Identify which cell holds the provided text, then report its [X, Y] central coordinate. 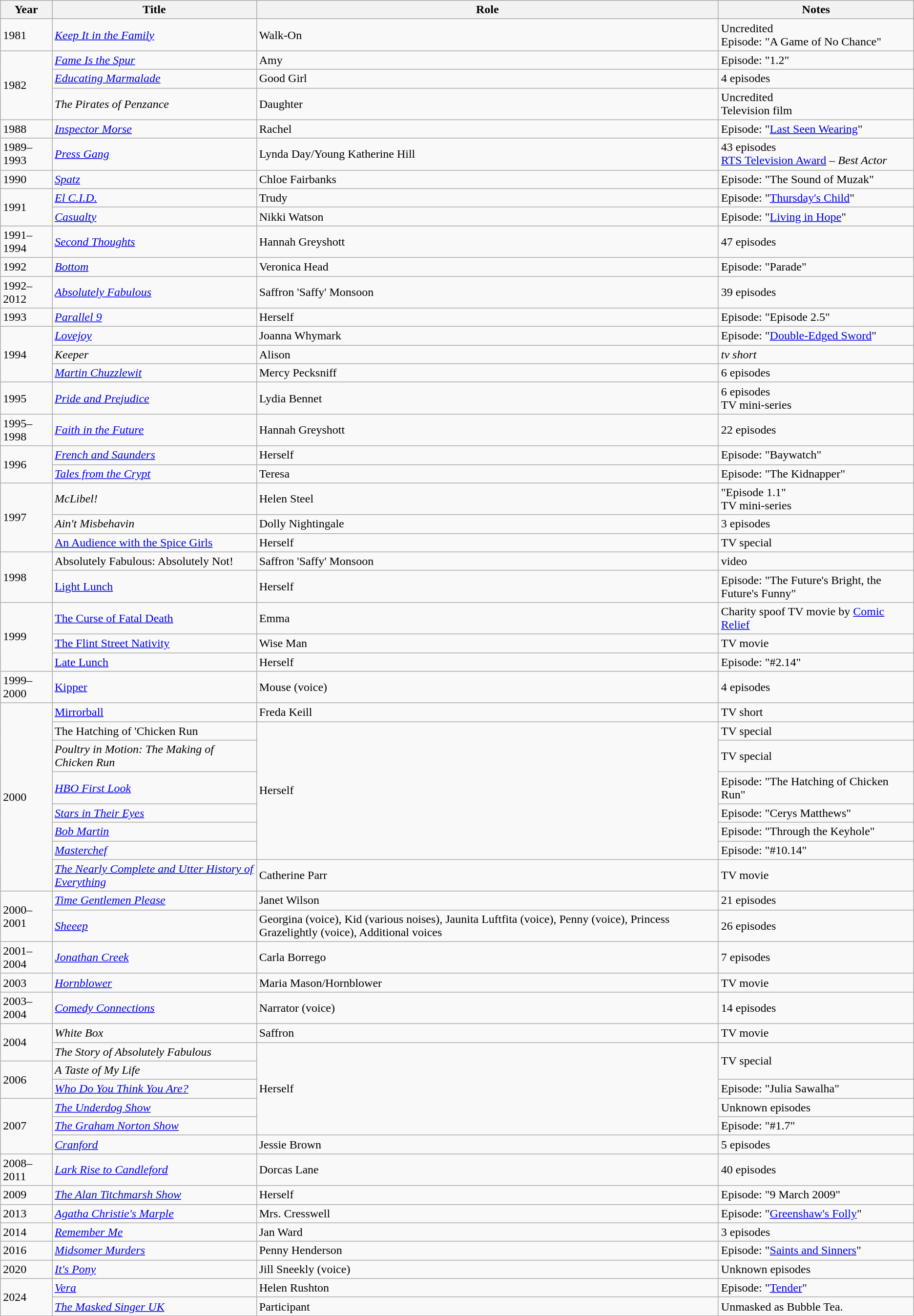
2000–2001 [26, 916]
Mouse (voice) [487, 688]
Mrs. Cresswell [487, 1213]
43 episodes RTS Television Award – Best Actor [816, 154]
HBO First Look [154, 788]
Joanna Whymark [487, 336]
Charity spoof TV movie by Comic Relief [816, 618]
1992–2012 [26, 292]
Episode: "Double-Edged Sword" [816, 336]
Vera [154, 1288]
Spatz [154, 179]
Notes [816, 10]
2006 [26, 1080]
Jan Ward [487, 1232]
An Audience with the Spice Girls [154, 543]
Episode: "Episode 2.5" [816, 317]
Maria Mason/Hornblower [487, 982]
1990 [26, 179]
Lynda Day/Young Katherine Hill [487, 154]
Good Girl [487, 79]
Who Do You Think You Are? [154, 1089]
Episode: "Parade" [816, 267]
Episode: "Through the Keyhole" [816, 832]
26 episodes [816, 926]
The Graham Norton Show [154, 1126]
2013 [26, 1213]
Agatha Christie's Marple [154, 1213]
Rachel [487, 129]
Midsomer Murders [154, 1251]
Episode: "Thursday's Child" [816, 198]
Episode: "#1.7" [816, 1126]
The Alan Titchmarsh Show [154, 1195]
Walk-On [487, 35]
video [816, 561]
14 episodes [816, 1008]
Episode: "#2.14" [816, 662]
1988 [26, 129]
5 episodes [816, 1145]
Absolutely Fabulous [154, 292]
Nikki Watson [487, 216]
UncreditedTelevision film [816, 104]
1996 [26, 464]
Trudy [487, 198]
Title [154, 10]
Dorcas Lane [487, 1170]
Press Gang [154, 154]
1991 [26, 207]
Chloe Fairbanks [487, 179]
UncreditedEpisode: "A Game of No Chance" [816, 35]
Episode: "Last Seen Wearing" [816, 129]
6 episodesTV mini-series [816, 398]
Martin Chuzzlewit [154, 373]
2003 [26, 982]
A Taste of My Life [154, 1070]
Helen Steel [487, 499]
Episode: "Living in Hope" [816, 216]
2000 [26, 797]
Participant [487, 1306]
2003–2004 [26, 1008]
Veronica Head [487, 267]
1989–1993 [26, 154]
1999 [26, 637]
Penny Henderson [487, 1251]
The Hatching of 'Chicken Run [154, 731]
Fame Is the Spur [154, 60]
Cranford [154, 1145]
Episode: "The Hatching of Chicken Run" [816, 788]
Keep It in the Family [154, 35]
Freda Keill [487, 712]
2020 [26, 1269]
McLibel! [154, 499]
Light Lunch [154, 586]
1995 [26, 398]
Episode: "#10.14" [816, 850]
The Flint Street Nativity [154, 643]
Episode: "1.2" [816, 60]
Tales from the Crypt [154, 474]
The Masked Singer UK [154, 1306]
Faith in the Future [154, 430]
Unmasked as Bubble Tea. [816, 1306]
Keeper [154, 355]
2024 [26, 1297]
Amy [487, 60]
21 episodes [816, 900]
Bottom [154, 267]
Teresa [487, 474]
6 episodes [816, 373]
Inspector Morse [154, 129]
1981 [26, 35]
Lydia Bennet [487, 398]
The Nearly Complete and Utter History of Everything [154, 875]
Pride and Prejudice [154, 398]
40 episodes [816, 1170]
1991–1994 [26, 241]
The Pirates of Penzance [154, 104]
Episode: "Cerys Matthews" [816, 813]
2004 [26, 1042]
Dolly Nightingale [487, 524]
Absolutely Fabulous: Absolutely Not! [154, 561]
Helen Rushton [487, 1288]
The Curse of Fatal Death [154, 618]
39 episodes [816, 292]
Ain't Misbehavin [154, 524]
Emma [487, 618]
Narrator (voice) [487, 1008]
Sheeep [154, 926]
Lovejoy [154, 336]
Lark Rise to Candleford [154, 1170]
Mercy Pecksniff [487, 373]
It's Pony [154, 1269]
Daughter [487, 104]
Second Thoughts [154, 241]
Wise Man [487, 643]
1982 [26, 85]
Role [487, 10]
Episode: "Baywatch" [816, 455]
Stars in Their Eyes [154, 813]
Year [26, 10]
22 episodes [816, 430]
2008–2011 [26, 1170]
Georgina (voice), Kid (various noises), Jaunita Luftfita (voice), Penny (voice), Princess Grazelightly (voice), Additional voices [487, 926]
Episode: "Tender" [816, 1288]
47 episodes [816, 241]
Late Lunch [154, 662]
Episode: "Saints and Sinners" [816, 1251]
2016 [26, 1251]
tv short [816, 355]
Episode: "Julia Sawalha" [816, 1089]
Kipper [154, 688]
1993 [26, 317]
1995–1998 [26, 430]
Bob Martin [154, 832]
"Episode 1.1"TV mini-series [816, 499]
French and Saunders [154, 455]
The Underdog Show [154, 1107]
2009 [26, 1195]
Remember Me [154, 1232]
2001–2004 [26, 957]
Educating Marmalade [154, 79]
Hornblower [154, 982]
Comedy Connections [154, 1008]
Catherine Parr [487, 875]
Janet Wilson [487, 900]
Episode: "Greenshaw's Folly" [816, 1213]
TV short [816, 712]
Mirrorball [154, 712]
El C.I.D. [154, 198]
Alison [487, 355]
Poultry in Motion: The Making of Chicken Run [154, 756]
White Box [154, 1033]
Episode: "9 March 2009" [816, 1195]
Casualty [154, 216]
Saffron [487, 1033]
Episode: "The Future's Bright, the Future's Funny" [816, 586]
Episode: "The Sound of Muzak" [816, 179]
The Story of Absolutely Fabulous [154, 1051]
Parallel 9 [154, 317]
Jessie Brown [487, 1145]
Time Gentlemen Please [154, 900]
Carla Borrego [487, 957]
2014 [26, 1232]
Jill Sneekly (voice) [487, 1269]
Jonathan Creek [154, 957]
1994 [26, 355]
1992 [26, 267]
1999–2000 [26, 688]
1998 [26, 577]
2007 [26, 1126]
7 episodes [816, 957]
Masterchef [154, 850]
1997 [26, 518]
Episode: "The Kidnapper" [816, 474]
